Capture the cell that displays the provided text and extract its [x, y] central coordinate. 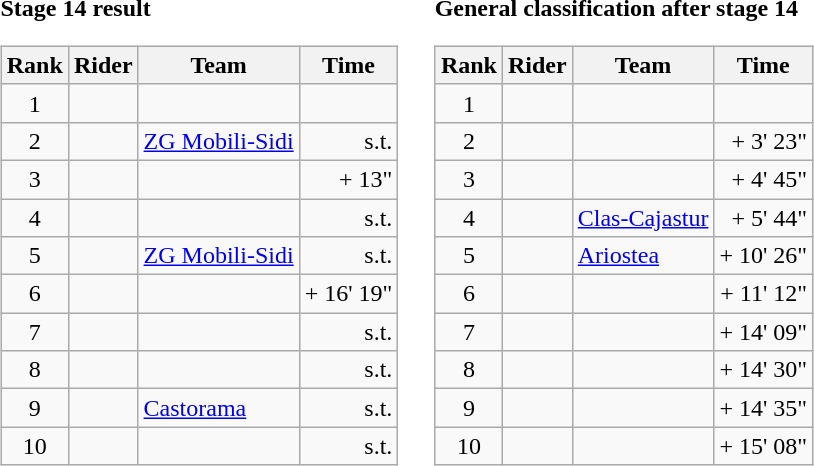
+ 13" [348, 179]
+ 14' 35" [764, 408]
+ 14' 09" [764, 332]
+ 16' 19" [348, 294]
Clas-Cajastur [643, 217]
+ 14' 30" [764, 370]
+ 15' 08" [764, 446]
Ariostea [643, 256]
+ 3' 23" [764, 141]
+ 5' 44" [764, 217]
+ 11' 12" [764, 294]
+ 10' 26" [764, 256]
+ 4' 45" [764, 179]
Castorama [218, 408]
